Provide the [X, Y] coordinate of the cell's center where the given text is located.  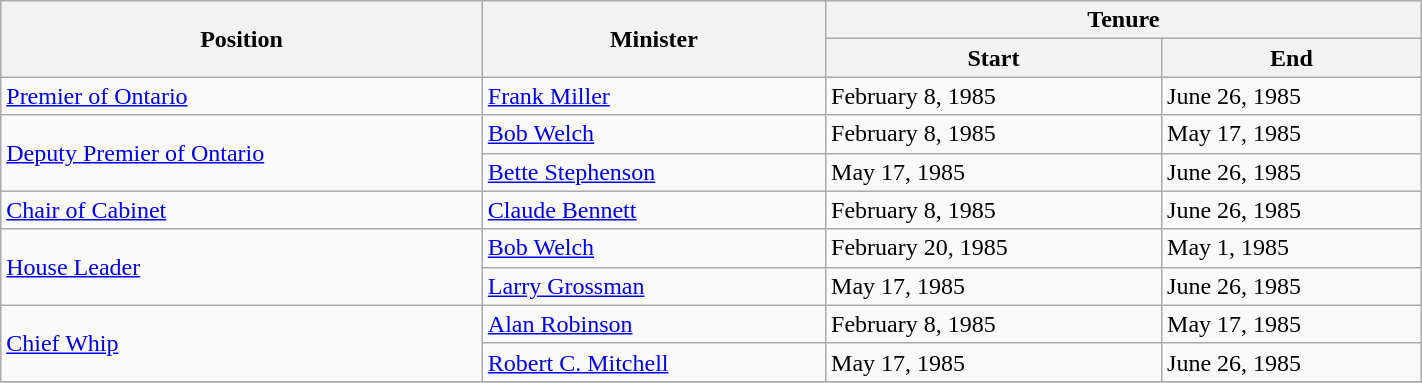
Minister [654, 39]
Larry Grossman [654, 286]
Chair of Cabinet [242, 210]
Frank Miller [654, 96]
Position [242, 39]
Alan Robinson [654, 324]
Chief Whip [242, 343]
House Leader [242, 267]
Premier of Ontario [242, 96]
Bette Stephenson [654, 172]
Robert C. Mitchell [654, 362]
Deputy Premier of Ontario [242, 153]
May 1, 1985 [1292, 248]
Claude Bennett [654, 210]
Tenure [1124, 20]
End [1292, 58]
Start [994, 58]
February 20, 1985 [994, 248]
